Determine the [x, y] coordinate at the center of the cell enclosing the given text.  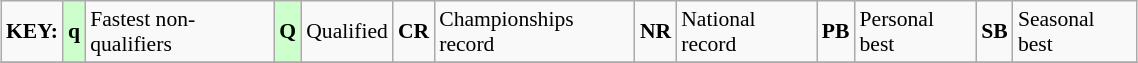
National record [746, 32]
Personal best [916, 32]
SB [994, 32]
NR [656, 32]
PB [836, 32]
q [74, 32]
Fastest non-qualifiers [180, 32]
CR [414, 32]
Qualified [347, 32]
KEY: [32, 32]
Championships record [534, 32]
Seasonal best [1075, 32]
Q [288, 32]
